Provide the [X, Y] coordinate of the cell's center where the given text is located.  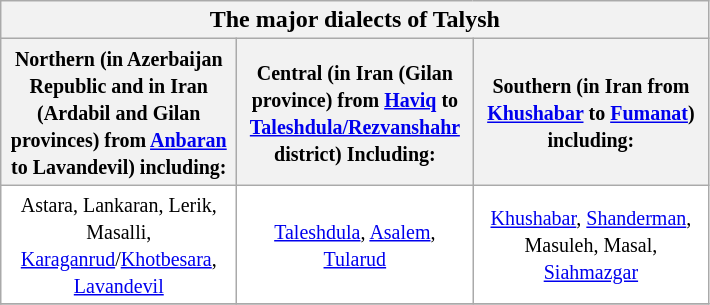
Southern (in Iran from Khushabar to Fumanat) including: [591, 112]
Northern (in Azerbaijan Republic and in Iran (Ardabil and Gilan provinces) from Anbaran to Lavandevil) including: [119, 112]
Khushabar, Shanderman, Masuleh, Masal, Siahmazgar [591, 244]
Central (in Iran (Gilan province) from Haviq to Taleshdula/Rezvanshahr district) Including: [355, 112]
Astara, Lankaran, Lerik, Masalli, Karaganrud/Khotbesara, Lavandevil [119, 244]
The major dialects of Talysh [355, 20]
Taleshdula, Asalem, Tularud [355, 244]
